Determine the (x, y) coordinate at the center of the cell enclosing the given text.  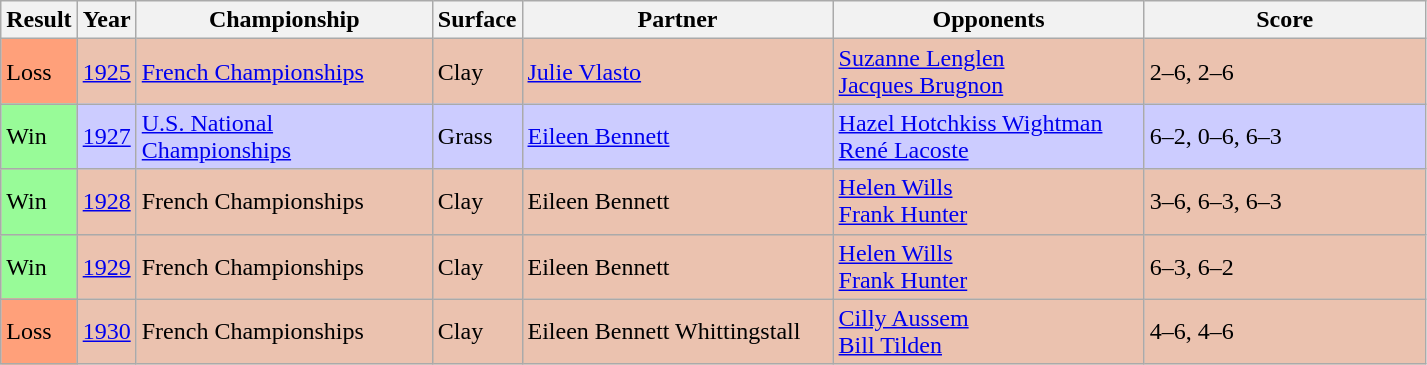
Hazel Hotchkiss Wightman René Lacoste (988, 136)
Suzanne Lenglen Jacques Brugnon (988, 72)
Julie Vlasto (678, 72)
Score (1284, 20)
1929 (106, 266)
2–6, 2–6 (1284, 72)
1925 (106, 72)
Surface (477, 20)
Year (106, 20)
Partner (678, 20)
Opponents (988, 20)
6–2, 0–6, 6–3 (1284, 136)
Cilly Aussem Bill Tilden (988, 332)
3–6, 6–3, 6–3 (1284, 202)
1930 (106, 332)
1927 (106, 136)
Eileen Bennett Whittingstall (678, 332)
6–3, 6–2 (1284, 266)
Championship (284, 20)
U.S. National Championships (284, 136)
4–6, 4–6 (1284, 332)
1928 (106, 202)
Grass (477, 136)
Result (39, 20)
